Return the (x, y) coordinate for the center point of the cell that contains the specified text.  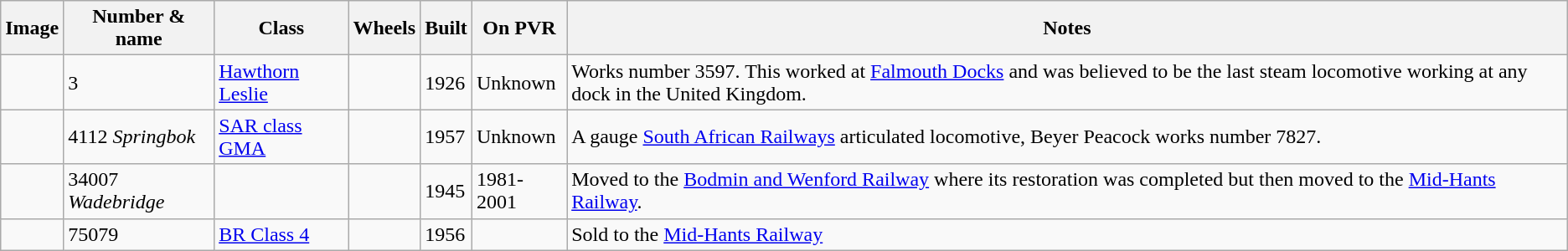
Class (281, 28)
1957 (446, 137)
3 (139, 82)
Hawthorn Leslie (281, 82)
1956 (446, 234)
A gauge South African Railways articulated locomotive, Beyer Peacock works number 7827. (1067, 137)
34007 Wadebridge (139, 191)
Moved to the Bodmin and Wenford Railway where its restoration was completed but then moved to the Mid-Hants Railway. (1067, 191)
BR Class 4 (281, 234)
On PVR (519, 28)
Sold to the Mid-Hants Railway (1067, 234)
Number & name (139, 28)
1926 (446, 82)
75079 (139, 234)
Notes (1067, 28)
SAR class GMA (281, 137)
4112 Springbok (139, 137)
1981-2001 (519, 191)
Image (32, 28)
Built (446, 28)
1945 (446, 191)
Wheels (384, 28)
Works number 3597. This worked at Falmouth Docks and was believed to be the last steam locomotive working at any dock in the United Kingdom. (1067, 82)
